Search for the cell housing the specified text and yield its (X, Y) center coordinate. 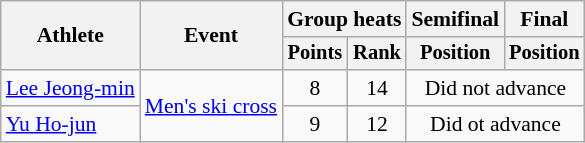
Athlete (70, 36)
Final (544, 19)
Did not advance (495, 88)
12 (378, 124)
8 (315, 88)
Group heats (344, 19)
Event (211, 36)
9 (315, 124)
Points (315, 54)
Semifinal (455, 19)
14 (378, 88)
Men's ski cross (211, 106)
Yu Ho-jun (70, 124)
Lee Jeong-min (70, 88)
Did ot advance (495, 124)
Rank (378, 54)
